Determine the (X, Y) coordinate at the center of the cell enclosing the given text.  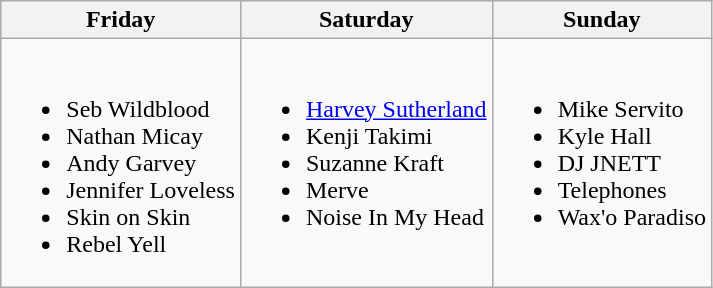
Harvey SutherlandKenji TakimiSuzanne KraftMerveNoise In My Head (366, 163)
Saturday (366, 20)
Friday (121, 20)
Sunday (602, 20)
Seb WildbloodNathan MicayAndy GarveyJennifer LovelessSkin on SkinRebel Yell (121, 163)
Mike ServitoKyle HallDJ JNETTTelephonesWax'o Paradiso (602, 163)
